Provide the [x, y] coordinate of the cell's center where the given text is located.  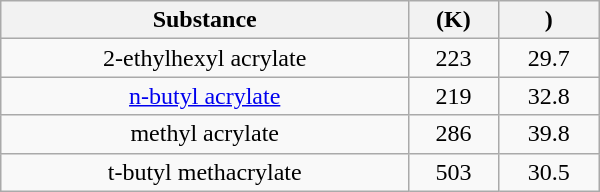
30.5 [548, 172]
t-butyl methacrylate [205, 172]
methyl acrylate [205, 134]
n-butyl acrylate [205, 96]
(K) [454, 20]
219 [454, 96]
29.7 [548, 58]
Substance [205, 20]
) [548, 20]
32.8 [548, 96]
223 [454, 58]
503 [454, 172]
286 [454, 134]
2-ethylhexyl acrylate [205, 58]
39.8 [548, 134]
